From the cell containing the given text, extract its center point as (X, Y) coordinate. 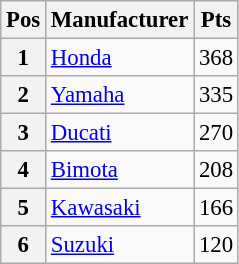
368 (216, 58)
Ducati (120, 133)
6 (24, 245)
120 (216, 245)
Yamaha (120, 95)
Suzuki (120, 245)
208 (216, 170)
Pts (216, 20)
3 (24, 133)
Bimota (120, 170)
Kawasaki (120, 208)
2 (24, 95)
Honda (120, 58)
Pos (24, 20)
166 (216, 208)
270 (216, 133)
5 (24, 208)
4 (24, 170)
Manufacturer (120, 20)
1 (24, 58)
335 (216, 95)
